Provide the [x, y] coordinate of the cell's center where the given text is located.  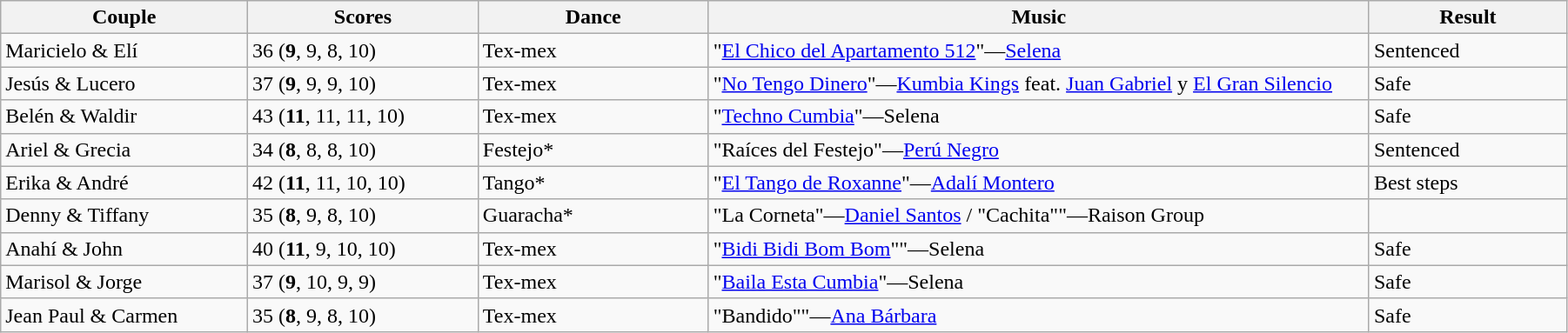
Tango* [593, 183]
Dance [593, 17]
"Raíces del Festejo"—Perú Negro [1039, 150]
43 (11, 11, 11, 10) [364, 117]
37 (9, 10, 9, 9) [364, 282]
Erika & André [124, 183]
"Baila Esta Cumbia"—Selena [1039, 282]
37 (9, 9, 9, 10) [364, 83]
"El Chico del Apartamento 512"—Selena [1039, 50]
Marisol & Jorge [124, 282]
Best steps [1467, 183]
Maricielo & Elí [124, 50]
Scores [364, 17]
"Techno Cumbia"—Selena [1039, 117]
"La Corneta"—Daniel Santos / "Cachita""—Raison Group [1039, 216]
Festejo* [593, 150]
Jean Paul & Carmen [124, 315]
34 (8, 8, 8, 10) [364, 150]
"Bandido""—Ana Bárbara [1039, 315]
Ariel & Grecia [124, 150]
Denny & Tiffany [124, 216]
Anahí & John [124, 249]
Couple [124, 17]
Guaracha* [593, 216]
42 (11, 11, 10, 10) [364, 183]
Result [1467, 17]
"Bidi Bidi Bom Bom""—Selena [1039, 249]
"No Tengo Dinero"—Kumbia Kings feat. Juan Gabriel y El Gran Silencio [1039, 83]
40 (11, 9, 10, 10) [364, 249]
Belén & Waldir [124, 117]
Music [1039, 17]
"El Tango de Roxanne"—Adalí Montero [1039, 183]
36 (9, 9, 8, 10) [364, 50]
Jesús & Lucero [124, 83]
